Determine the (X, Y) coordinate at the center of the cell enclosing the given text.  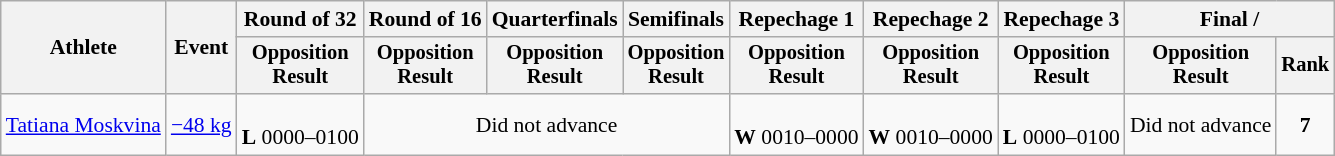
Repechage 2 (931, 19)
Quarterfinals (555, 19)
7 (1305, 124)
Repechage 1 (796, 19)
Round of 16 (426, 19)
Semifinals (676, 19)
Repechage 3 (1062, 19)
−48 kg (202, 124)
Athlete (84, 48)
Round of 32 (300, 19)
Rank (1305, 66)
Tatiana Moskvina (84, 124)
Final / (1230, 19)
Event (202, 48)
